Provide the (x, y) coordinate of the cell's center where the given text is located.  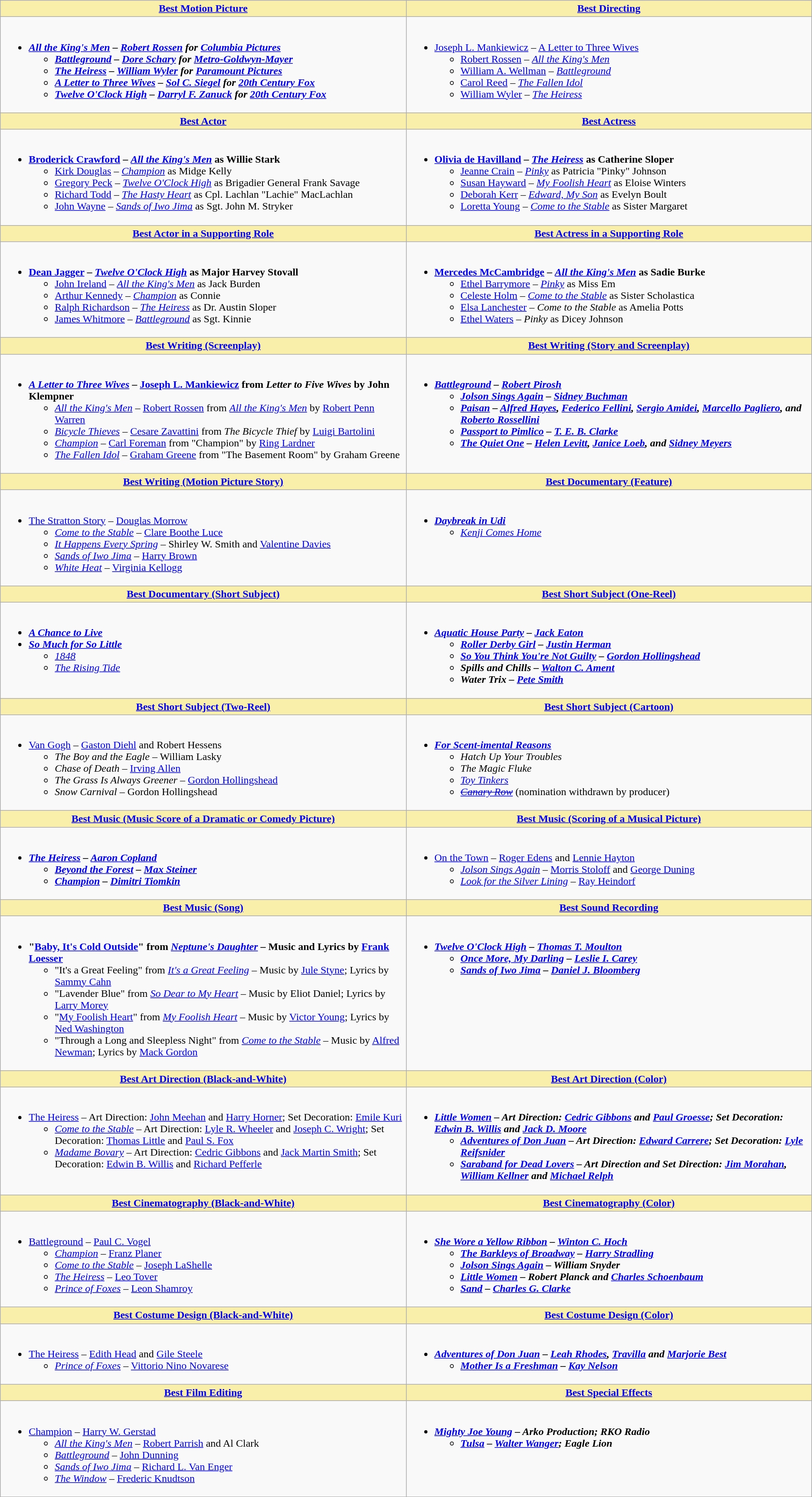
Best Cinematography (Color) (609, 1203)
Best Film Editing (203, 1392)
Best Writing (Motion Picture Story) (203, 482)
Best Art Direction (Black-and-White) (203, 1079)
Best Writing (Screenplay) (203, 346)
Best Costume Design (Color) (609, 1315)
Best Writing (Story and Screenplay) (609, 346)
Best Music (Music Score of a Dramatic or Comedy Picture) (203, 819)
Best Special Effects (609, 1392)
Best Short Subject (Two-Reel) (203, 707)
Mighty Joe Young – Arko Production; RKO RadioTulsa – Walter Wanger; Eagle Lion (609, 1449)
Best Documentary (Short Subject) (203, 594)
Best Actress (609, 121)
Adventures of Don Juan – Leah Rhodes, Travilla and Marjorie BestMother Is a Freshman – Kay Nelson (609, 1354)
The Heiress – Aaron CoplandBeyond the Forest – Max SteinerChampion – Dimitri Tiomkin (203, 863)
Best Actor (203, 121)
Best Directing (609, 9)
Best Costume Design (Black-and-White) (203, 1315)
Twelve O'Clock High – Thomas T. MoultonOnce More, My Darling – Leslie I. CareySands of Iwo Jima – Daniel J. Bloomberg (609, 993)
Best Short Subject (Cartoon) (609, 707)
Best Actress in a Supporting Role (609, 233)
Best Music (Scoring of a Musical Picture) (609, 819)
Daybreak in UdiKenji Comes Home (609, 538)
Best Motion Picture (203, 9)
On the Town – Roger Edens and Lennie HaytonJolson Sings Again – Morris Stoloff and George DuningLook for the Silver Lining – Ray Heindorf (609, 863)
Best Short Subject (One-Reel) (609, 594)
Best Art Direction (Color) (609, 1079)
Best Music (Song) (203, 908)
Battleground – Paul C. VogelChampion – Franz PlanerCome to the Stable – Joseph LaShelleThe Heiress – Leo ToverPrince of Foxes – Leon Shamroy (203, 1259)
A Chance to LiveSo Much for So Little1848The Rising Tide (203, 650)
For Scent-imental ReasonsHatch Up Your TroublesThe Magic FlukeToy TinkersCanary Row (nomination withdrawn by producer) (609, 763)
The Heiress – Edith Head and Gile SteelePrince of Foxes – Vittorio Nino Novarese (203, 1354)
Best Documentary (Feature) (609, 482)
Best Cinematography (Black-and-White) (203, 1203)
Best Actor in a Supporting Role (203, 233)
Best Sound Recording (609, 908)
